Output the [X, Y] coordinate of the center of the cell containing the given text.  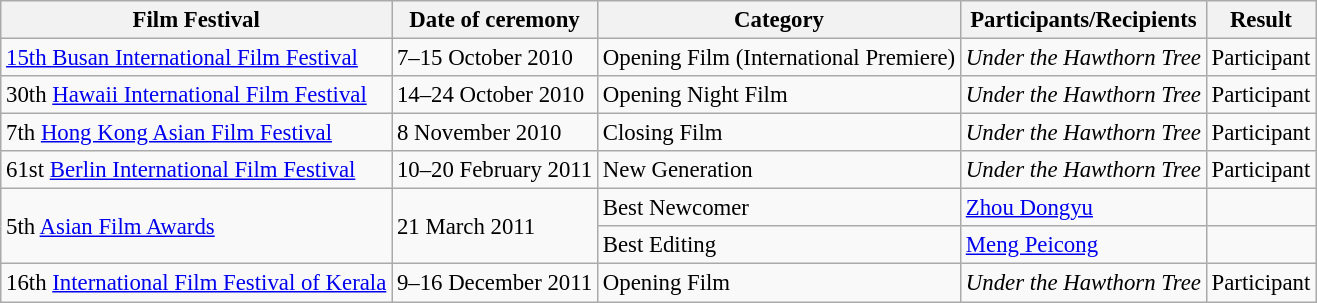
7th Hong Kong Asian Film Festival [196, 133]
10–20 February 2011 [495, 170]
Film Festival [196, 20]
7–15 October 2010 [495, 58]
16th International Film Festival of Kerala [196, 283]
30th Hawaii International Film Festival [196, 95]
61st Berlin International Film Festival [196, 170]
21 March 2011 [495, 226]
5th Asian Film Awards [196, 226]
Best Editing [780, 245]
14–24 October 2010 [495, 95]
Result [1260, 20]
Date of ceremony [495, 20]
Closing Film [780, 133]
Best Newcomer [780, 208]
Category [780, 20]
Opening Film (International Premiere) [780, 58]
Meng Peicong [1083, 245]
Zhou Dongyu [1083, 208]
Opening Night Film [780, 95]
Participants/Recipients [1083, 20]
9–16 December 2011 [495, 283]
15th Busan International Film Festival [196, 58]
New Generation [780, 170]
8 November 2010 [495, 133]
Opening Film [780, 283]
